Detect which cell encompasses the target text, then output its (X, Y) center coordinate. 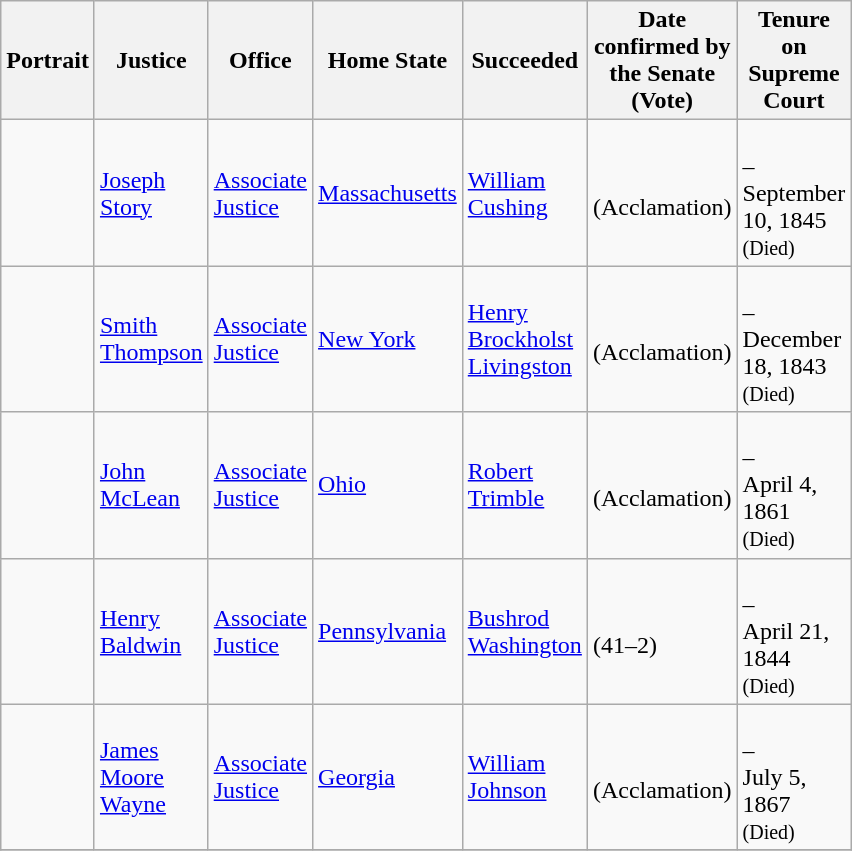
Ohio (388, 485)
–April 21, 1844(Died) (794, 631)
Office (260, 60)
Henry Baldwin (151, 631)
(41–2) (662, 631)
Joseph Story (151, 193)
Georgia (388, 777)
–September 10, 1845(Died) (794, 193)
Date confirmed by the Senate(Vote) (662, 60)
Justice (151, 60)
William Johnson (524, 777)
William Cushing (524, 193)
Pennsylvania (388, 631)
–April 4, 1861(Died) (794, 485)
Home State (388, 60)
Bushrod Washington (524, 631)
–July 5, 1867(Died) (794, 777)
James Moore Wayne (151, 777)
Tenure on Supreme Court (794, 60)
Smith Thompson (151, 339)
–December 18, 1843(Died) (794, 339)
Robert Trimble (524, 485)
Succeeded (524, 60)
John McLean (151, 485)
Portrait (48, 60)
Henry Brockholst Livingston (524, 339)
New York (388, 339)
Massachusetts (388, 193)
